Determine the [X, Y] coordinate at the center of the cell enclosing the given text.  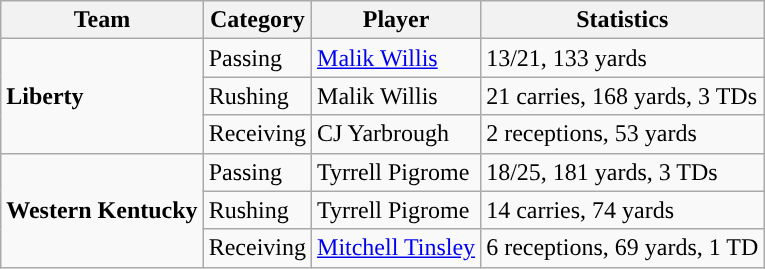
Team [102, 20]
Category [257, 20]
18/25, 181 yards, 3 TDs [622, 172]
Liberty [102, 96]
13/21, 133 yards [622, 58]
14 carries, 74 yards [622, 210]
21 carries, 168 yards, 3 TDs [622, 96]
Statistics [622, 20]
6 receptions, 69 yards, 1 TD [622, 248]
Player [396, 20]
CJ Yarbrough [396, 134]
2 receptions, 53 yards [622, 134]
Mitchell Tinsley [396, 248]
Western Kentucky [102, 210]
